Scan for the cell matching the given text and deliver its (x, y) coordinate at center. 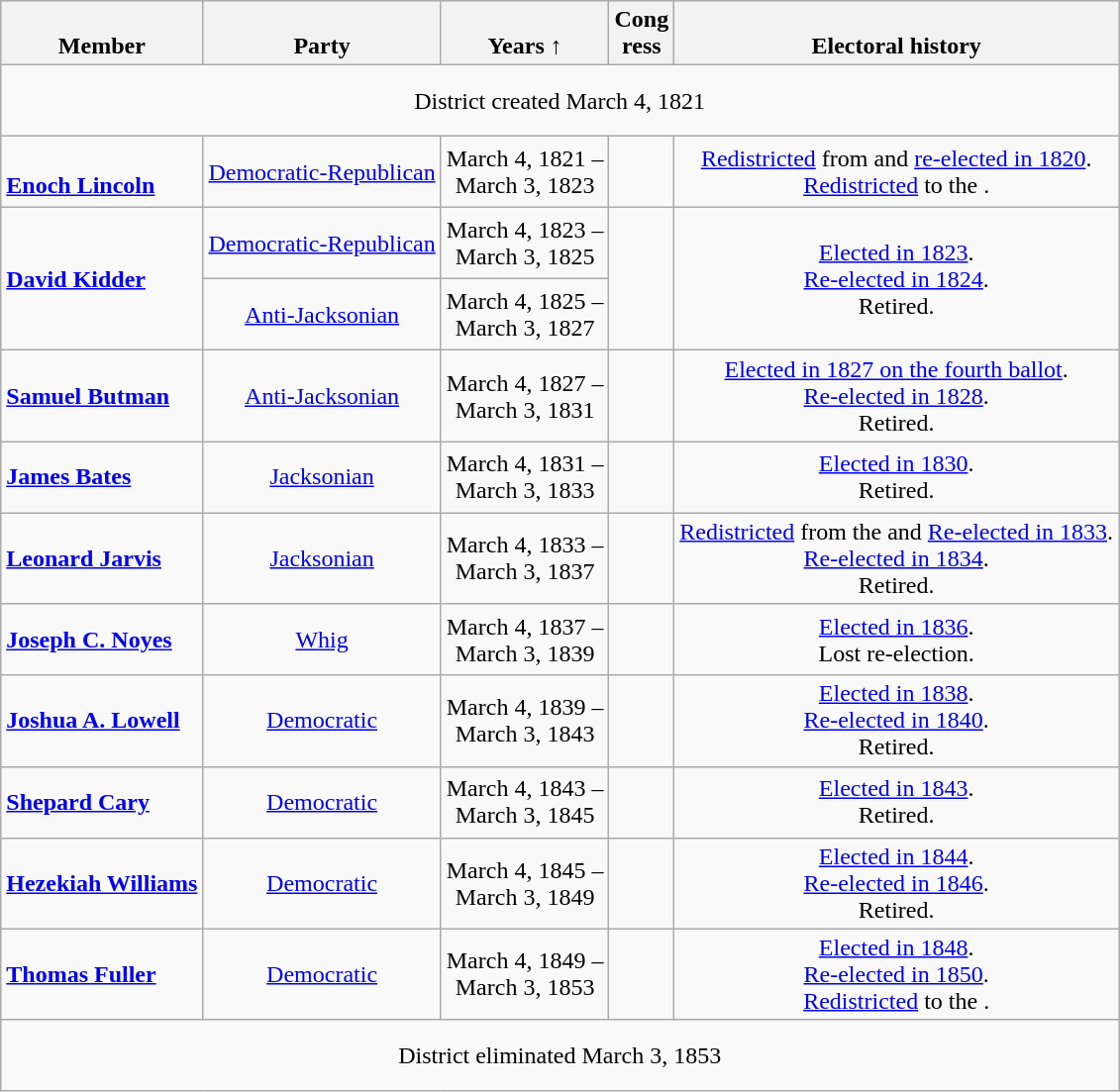
Member (102, 34)
Joseph C. Noyes (102, 640)
Hezekiah Williams (102, 883)
Elected in 1848.Re-elected in 1850.Redistricted to the . (897, 974)
Electoral history (897, 34)
Elected in 1830.Retired. (897, 477)
Redistricted from the and Re-elected in 1833.Re-elected in 1834.Retired. (897, 558)
Leonard Jarvis (102, 558)
Samuel Butman (102, 396)
Enoch Lincoln (102, 172)
March 4, 1845 –March 3, 1849 (525, 883)
Elected in 1844.Re-elected in 1846.Retired. (897, 883)
Elected in 1823.Re-elected in 1824.Retired. (897, 279)
Joshua A. Lowell (102, 721)
March 4, 1823 –March 3, 1825 (525, 244)
March 4, 1839 –March 3, 1843 (525, 721)
Elected in 1836.Lost re-election. (897, 640)
Elected in 1827 on the fourth ballot.Re-elected in 1828.Retired. (897, 396)
Years ↑ (525, 34)
Elected in 1843.Retired. (897, 802)
District created March 4, 1821 (560, 101)
Congress (642, 34)
District eliminated March 3, 1853 (560, 1055)
Whig (322, 640)
March 4, 1827 –March 3, 1831 (525, 396)
James Bates (102, 477)
Thomas Fuller (102, 974)
March 4, 1825 –March 3, 1827 (525, 315)
March 4, 1831 –March 3, 1833 (525, 477)
Elected in 1838.Re-elected in 1840.Retired. (897, 721)
Redistricted from and re-elected in 1820.Redistricted to the . (897, 172)
Party (322, 34)
March 4, 1843 –March 3, 1845 (525, 802)
David Kidder (102, 279)
March 4, 1849 –March 3, 1853 (525, 974)
March 4, 1833 –March 3, 1837 (525, 558)
Shepard Cary (102, 802)
March 4, 1821 –March 3, 1823 (525, 172)
March 4, 1837 –March 3, 1839 (525, 640)
